Locate the cell with the specified text and output its (X, Y) center coordinate. 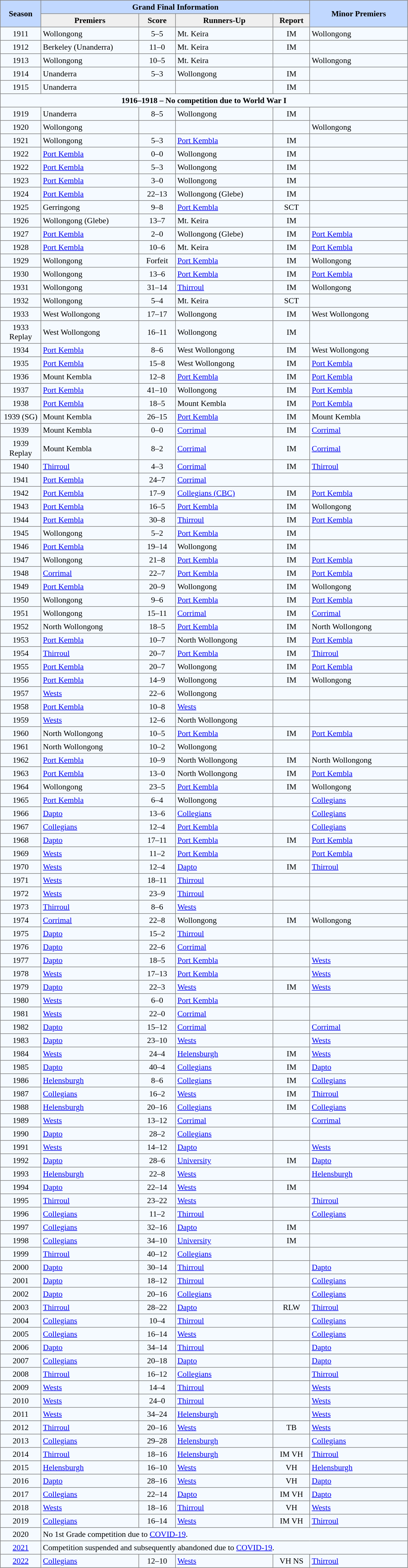
22–0 (157, 1014)
VH NS (292, 1561)
10–8 (157, 707)
Season (21, 14)
2001 (21, 1281)
1979 (21, 987)
1988 (21, 1107)
1923 (21, 181)
1963 (21, 773)
17–17 (157, 314)
1916–1918 – No competition due to World War I (204, 100)
8–2 (157, 448)
5–2 (157, 533)
2006 (21, 1347)
10–6 (157, 247)
2010 (21, 1401)
6–4 (157, 800)
34–10 (157, 1241)
12–10 (157, 1561)
Runners-Up (224, 20)
1936 (21, 377)
1964 (21, 787)
23–22 (157, 1201)
1982 (21, 1027)
1968 (21, 840)
1950 (21, 600)
24–7 (157, 480)
1969 (21, 854)
1937 (21, 390)
2009 (21, 1387)
1949 (21, 587)
1914 (21, 74)
1920 (21, 127)
11–0 (157, 47)
1965 (21, 800)
1984 (21, 1054)
10–9 (157, 760)
1974 (21, 920)
1944 (21, 520)
1958 (21, 707)
1929 (21, 261)
2022 (21, 1561)
1960 (21, 733)
14–4 (157, 1387)
1970 (21, 867)
1976 (21, 947)
1951 (21, 613)
2011 (21, 1414)
34–14 (157, 1347)
28–6 (157, 1161)
1954 (21, 653)
1997 (21, 1227)
16–12 (157, 1374)
17–9 (157, 493)
1977 (21, 960)
1919 (21, 114)
1935 (21, 363)
2020 (21, 1534)
2003 (21, 1307)
2015 (21, 1468)
17–11 (157, 840)
1975 (21, 934)
15–8 (157, 363)
1993 (21, 1174)
32–16 (157, 1227)
41–10 (157, 390)
29–28 (157, 1441)
1915 (21, 87)
1959 (21, 720)
TB (292, 1427)
1985 (21, 1067)
12–8 (157, 377)
1925 (21, 207)
Score (157, 20)
2008 (21, 1374)
20–9 (157, 587)
1998 (21, 1241)
20–18 (157, 1361)
22–3 (157, 987)
1978 (21, 974)
13–7 (157, 221)
21–8 (157, 560)
22–7 (157, 573)
1990 (21, 1134)
2005 (21, 1334)
13–12 (157, 1120)
1946 (21, 547)
18–12 (157, 1281)
1967 (21, 827)
10–2 (157, 747)
1972 (21, 894)
23–9 (157, 894)
28–22 (157, 1307)
1931 (21, 287)
9–6 (157, 600)
10–7 (157, 640)
30–8 (157, 520)
1932 (21, 301)
1943 (21, 506)
1999 (21, 1254)
1989 (21, 1120)
2000 (21, 1267)
1966 (21, 813)
1973 (21, 907)
10–4 (157, 1321)
1938 (21, 403)
1939Replay (21, 448)
1934 (21, 350)
1942 (21, 493)
16–5 (157, 506)
24–0 (157, 1401)
1994 (21, 1187)
4–3 (157, 466)
1961 (21, 747)
Forfeit (157, 261)
14–12 (157, 1147)
15–12 (157, 1027)
40–12 (157, 1254)
1981 (21, 1014)
34–24 (157, 1414)
5–5 (157, 34)
1928 (21, 247)
3–0 (157, 181)
2018 (21, 1508)
1939 (SG) (21, 417)
Collegians (CBC) (224, 493)
1953 (21, 640)
2002 (21, 1294)
12–6 (157, 720)
Berkeley (Unanderra) (90, 47)
2013 (21, 1441)
1996 (21, 1214)
30–14 (157, 1267)
1991 (21, 1147)
1945 (21, 533)
1957 (21, 693)
1926 (21, 221)
2007 (21, 1361)
24–4 (157, 1054)
2017 (21, 1494)
15–2 (157, 934)
23–5 (157, 787)
1930 (21, 274)
16–10 (157, 1468)
Gerringong (90, 207)
2019 (21, 1521)
No 1st Grade competition due to COVID-19. (224, 1534)
9–8 (157, 207)
1980 (21, 1000)
Minor Premiers (359, 14)
1947 (21, 560)
2014 (21, 1454)
Report (292, 20)
1941 (21, 480)
31–14 (157, 287)
1995 (21, 1201)
1912 (21, 47)
2–0 (157, 234)
1933Replay (21, 332)
13–0 (157, 773)
1955 (21, 667)
40–4 (157, 1067)
1971 (21, 880)
1939 (21, 430)
14–9 (157, 680)
1927 (21, 234)
1956 (21, 680)
Competition suspended and subsequently abandoned due to COVID-19. (224, 1548)
1948 (21, 573)
RLW (292, 1307)
19–14 (157, 547)
2021 (21, 1548)
8–5 (157, 114)
6–0 (157, 1000)
1992 (21, 1161)
Premiers (90, 20)
16–11 (157, 332)
18–11 (157, 880)
1952 (21, 627)
Grand Final Information (176, 7)
15–11 (157, 613)
2004 (21, 1321)
1983 (21, 1040)
26–15 (157, 417)
16–2 (157, 1094)
1962 (21, 760)
1987 (21, 1094)
17–13 (157, 974)
1986 (21, 1080)
1933 (21, 314)
1913 (21, 60)
1911 (21, 34)
2016 (21, 1481)
1924 (21, 194)
2012 (21, 1427)
28–16 (157, 1481)
22–13 (157, 194)
23–10 (157, 1040)
5–4 (157, 301)
1940 (21, 466)
1921 (21, 141)
28–2 (157, 1134)
